Find where the given text appears and provide that cell's center as [x, y] coordinate. 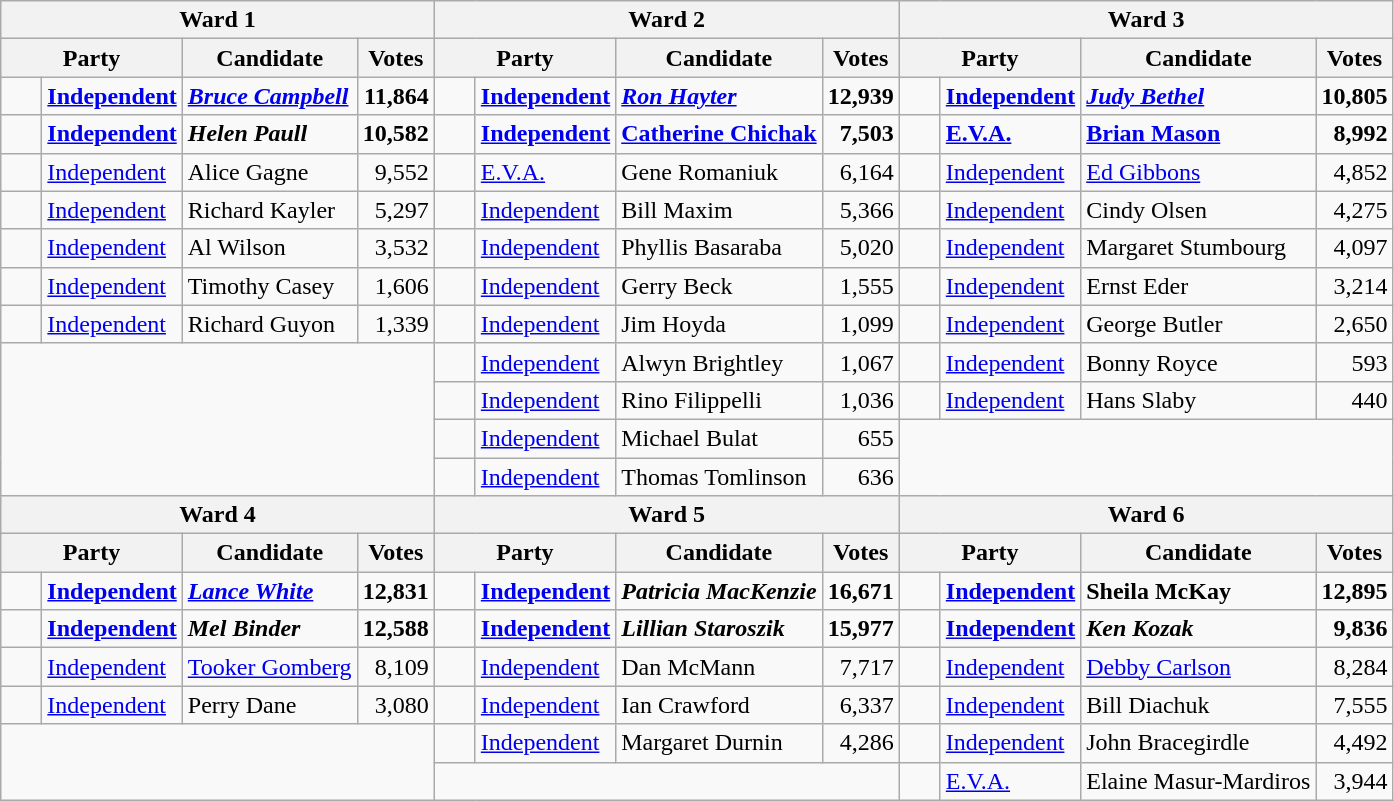
636 [860, 477]
Margaret Durnin [719, 743]
Lillian Staroszik [719, 629]
Richard Kayler [270, 210]
4,097 [1354, 248]
10,805 [1354, 96]
Ward 5 [666, 515]
Ken Kozak [1198, 629]
593 [1354, 362]
Brian Mason [1198, 134]
5,297 [396, 210]
1,555 [860, 286]
Alice Gagne [270, 172]
10,582 [396, 134]
12,831 [396, 591]
440 [1354, 400]
Ron Hayter [719, 96]
2,650 [1354, 324]
Mel Binder [270, 629]
Margaret Stumbourg [1198, 248]
Bonny Royce [1198, 362]
1,339 [396, 324]
1,067 [860, 362]
15,977 [860, 629]
1,606 [396, 286]
Dan McMann [719, 667]
Michael Bulat [719, 438]
Helen Paull [270, 134]
Hans Slaby [1198, 400]
Catherine Chichak [719, 134]
Ernst Eder [1198, 286]
Cindy Olsen [1198, 210]
3,944 [1354, 781]
Ward 4 [218, 515]
Patricia MacKenzie [719, 591]
9,552 [396, 172]
12,895 [1354, 591]
7,555 [1354, 705]
1,099 [860, 324]
3,214 [1354, 286]
4,275 [1354, 210]
12,588 [396, 629]
16,671 [860, 591]
Ian Crawford [719, 705]
8,284 [1354, 667]
Perry Dane [270, 705]
6,337 [860, 705]
Bill Maxim [719, 210]
3,532 [396, 248]
Tooker Gomberg [270, 667]
Debby Carlson [1198, 667]
7,503 [860, 134]
5,366 [860, 210]
4,852 [1354, 172]
Ward 2 [666, 20]
Rino Filippelli [719, 400]
4,286 [860, 743]
Ed Gibbons [1198, 172]
Gerry Beck [719, 286]
11,864 [396, 96]
Ward 1 [218, 20]
8,992 [1354, 134]
Lance White [270, 591]
5,020 [860, 248]
Ward 6 [1146, 515]
Ward 3 [1146, 20]
3,080 [396, 705]
6,164 [860, 172]
Al Wilson [270, 248]
Bill Diachuk [1198, 705]
Thomas Tomlinson [719, 477]
Timothy Casey [270, 286]
4,492 [1354, 743]
Elaine Masur-Mardiros [1198, 781]
9,836 [1354, 629]
George Butler [1198, 324]
Jim Hoyda [719, 324]
Phyllis Basaraba [719, 248]
John Bracegirdle [1198, 743]
Judy Bethel [1198, 96]
655 [860, 438]
12,939 [860, 96]
1,036 [860, 400]
Alwyn Brightley [719, 362]
Richard Guyon [270, 324]
Gene Romaniuk [719, 172]
Bruce Campbell [270, 96]
7,717 [860, 667]
8,109 [396, 667]
Sheila McKay [1198, 591]
